Identify which cell holds the provided text, then report its (x, y) central coordinate. 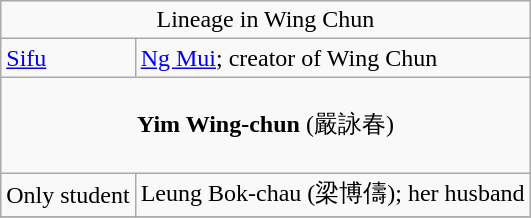
Lineage in Wing Chun (266, 20)
Only student (68, 194)
Leung Bok-chau (梁博儔); her husband (332, 194)
Ng Mui; creator of Wing Chun (332, 58)
Yim Wing-chun (嚴詠春) (266, 126)
Sifu (68, 58)
